Return the [X, Y] coordinate for the center point of the cell that contains the specified text.  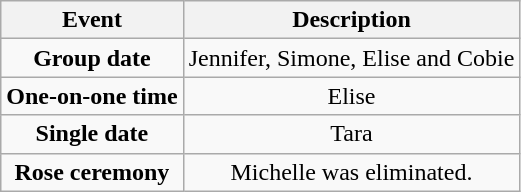
Group date [92, 58]
Michelle was eliminated. [352, 172]
Rose ceremony [92, 172]
Single date [92, 134]
One-on-one time [92, 96]
Elise [352, 96]
Tara [352, 134]
Jennifer, Simone, Elise and Cobie [352, 58]
Event [92, 20]
Description [352, 20]
